Return the [x, y] coordinate for the center point of the cell that contains the specified text.  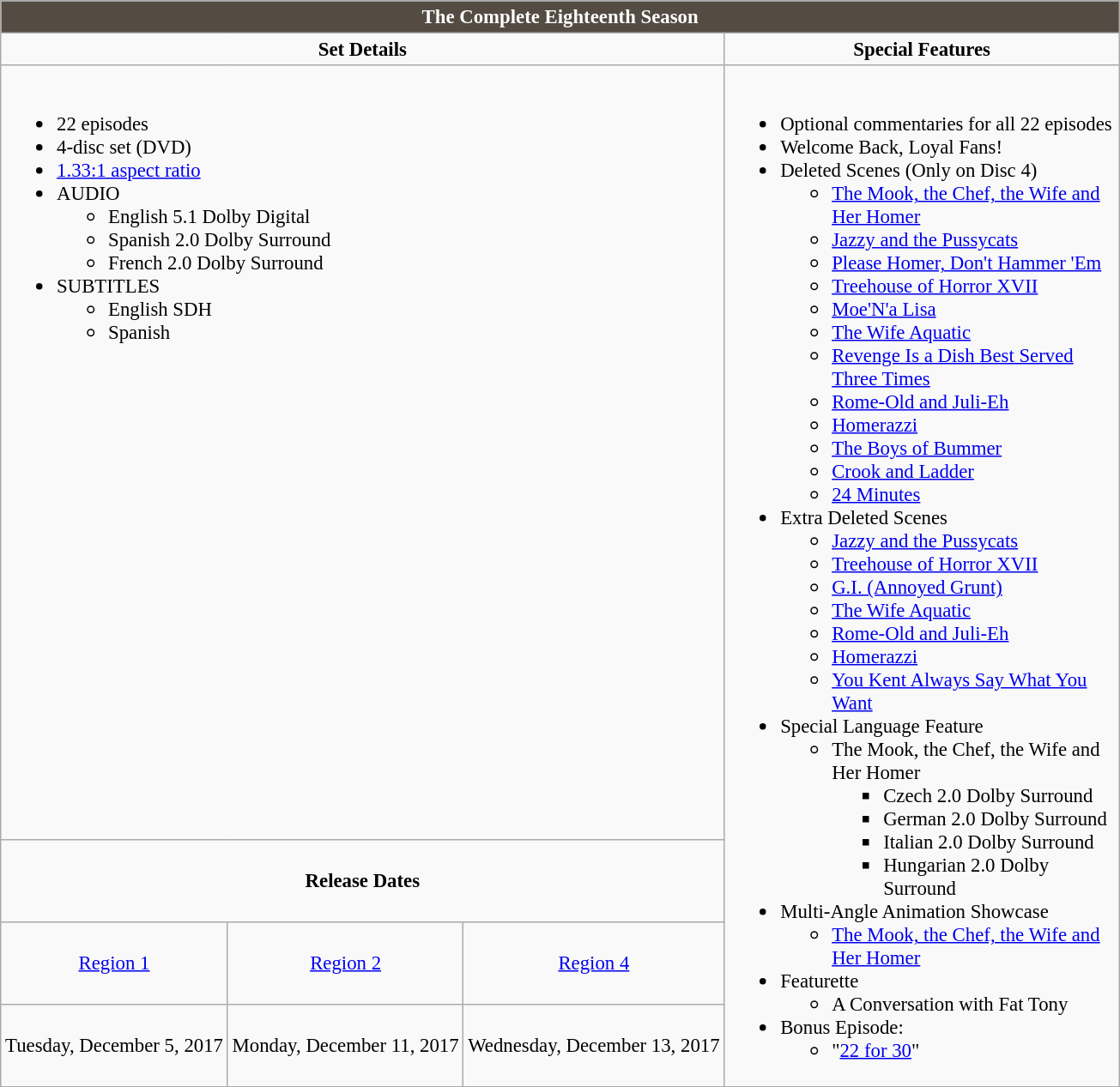
The Complete Eighteenth Season [560, 17]
Region 2 [345, 963]
Region 4 [594, 963]
Release Dates [362, 880]
Set Details [362, 50]
Wednesday, December 13, 2017 [594, 1045]
Monday, December 11, 2017 [345, 1045]
Special Features [922, 50]
Tuesday, December 5, 2017 [115, 1045]
Region 1 [115, 963]
